From the cell containing the given text, extract its center point as (x, y) coordinate. 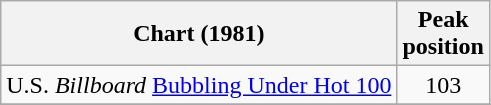
Chart (1981) (199, 34)
Peakposition (443, 34)
103 (443, 85)
U.S. Billboard Bubbling Under Hot 100 (199, 85)
